Return [X, Y] of the center of cell containing provided text 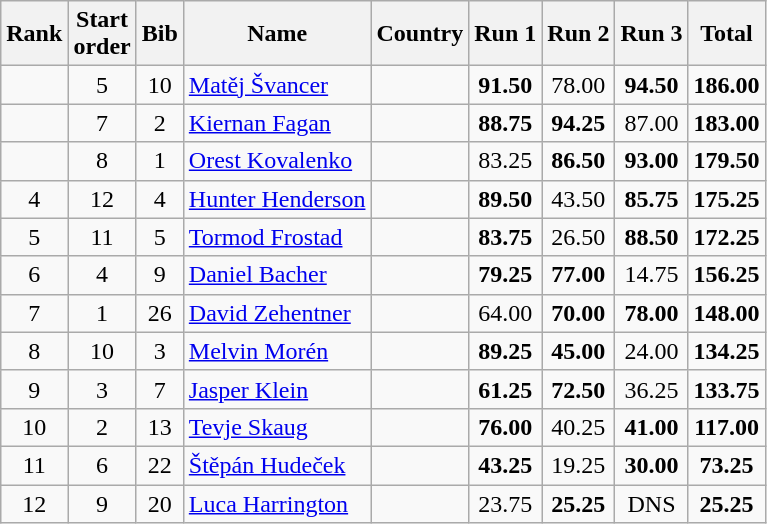
Total [726, 34]
41.00 [652, 427]
79.25 [506, 275]
85.75 [652, 199]
89.25 [506, 351]
Startorder [102, 34]
Luca Harrington [277, 503]
73.25 [726, 465]
Orest Kovalenko [277, 161]
Tormod Frostad [277, 237]
175.25 [726, 199]
86.50 [578, 161]
DNS [652, 503]
30.00 [652, 465]
Daniel Bacher [277, 275]
Melvin Morén [277, 351]
David Zehentner [277, 313]
64.00 [506, 313]
Country [420, 34]
186.00 [726, 85]
93.00 [652, 161]
Štěpán Hudeček [277, 465]
88.50 [652, 237]
91.50 [506, 85]
83.75 [506, 237]
Run 3 [652, 34]
Run 2 [578, 34]
76.00 [506, 427]
Hunter Henderson [277, 199]
148.00 [726, 313]
Bib [160, 34]
19.25 [578, 465]
Jasper Klein [277, 389]
77.00 [578, 275]
Name [277, 34]
Matěj Švancer [277, 85]
24.00 [652, 351]
43.25 [506, 465]
20 [160, 503]
183.00 [726, 123]
26 [160, 313]
87.00 [652, 123]
89.50 [506, 199]
Rank [34, 34]
26.50 [578, 237]
88.75 [506, 123]
Tevje Skaug [277, 427]
36.25 [652, 389]
Kiernan Fagan [277, 123]
45.00 [578, 351]
40.25 [578, 427]
13 [160, 427]
133.75 [726, 389]
23.75 [506, 503]
134.25 [726, 351]
94.25 [578, 123]
117.00 [726, 427]
61.25 [506, 389]
94.50 [652, 85]
156.25 [726, 275]
14.75 [652, 275]
72.50 [578, 389]
70.00 [578, 313]
43.50 [578, 199]
172.25 [726, 237]
Run 1 [506, 34]
179.50 [726, 161]
22 [160, 465]
83.25 [506, 161]
